Capture the cell that displays the provided text and extract its (X, Y) central coordinate. 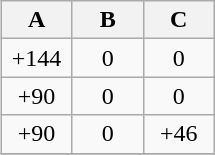
A (36, 20)
B (108, 20)
+46 (178, 134)
C (178, 20)
+144 (36, 58)
